Pinpoint the cell where the given text exists, returning its (X, Y) midpoint coordinate. 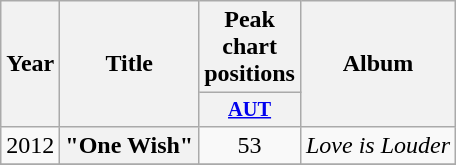
2012 (30, 145)
"One Wish" (130, 145)
Love is Louder (378, 145)
Year (30, 64)
AUT (250, 110)
53 (250, 145)
Album (378, 64)
Title (130, 64)
Peak chart positions (250, 47)
